Determine the [x, y] coordinate at the center of the cell enclosing the given text.  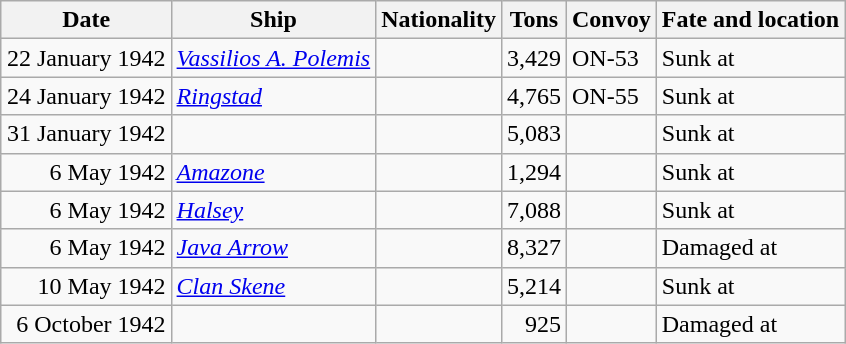
6 October 1942 [86, 324]
Nationality [439, 20]
5,214 [534, 286]
Convoy [612, 20]
3,429 [534, 58]
Amazone [274, 172]
Tons [534, 20]
925 [534, 324]
Ship [274, 20]
Fate and location [750, 20]
ON-55 [612, 96]
8,327 [534, 248]
ON-53 [612, 58]
22 January 1942 [86, 58]
24 January 1942 [86, 96]
Date [86, 20]
4,765 [534, 96]
Ringstad [274, 96]
Halsey [274, 210]
Clan Skene [274, 286]
Java Arrow [274, 248]
7,088 [534, 210]
1,294 [534, 172]
5,083 [534, 134]
10 May 1942 [86, 286]
31 January 1942 [86, 134]
Vassilios A. Polemis [274, 58]
